Find where the given text appears and provide that cell's center as (x, y) coordinate. 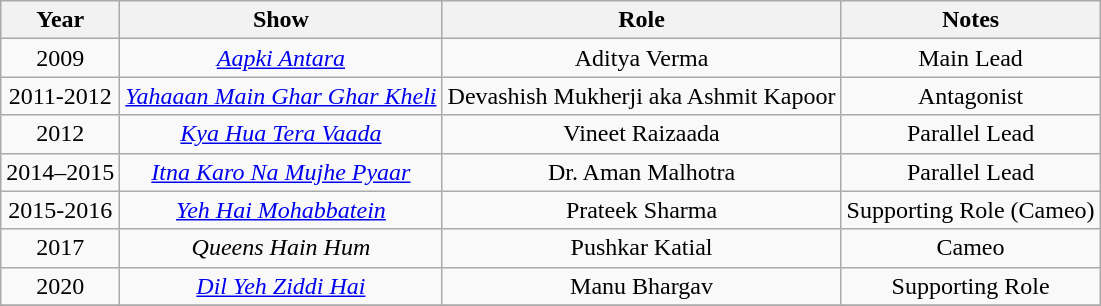
Antagonist (970, 96)
2009 (60, 58)
Vineet Raizaada (642, 134)
2014–2015 (60, 172)
Dr. Aman Malhotra (642, 172)
Itna Karo Na Mujhe Pyaar (281, 172)
Queens Hain Hum (281, 248)
Dil Yeh Ziddi Hai (281, 286)
2015-2016 (60, 210)
Kya Hua Tera Vaada (281, 134)
2017 (60, 248)
Main Lead (970, 58)
2020 (60, 286)
Yeh Hai Mohabbatein (281, 210)
Supporting Role (Cameo) (970, 210)
Year (60, 20)
Supporting Role (970, 286)
Prateek Sharma (642, 210)
2012 (60, 134)
Aapki Antara (281, 58)
Devashish Mukherji aka Ashmit Kapoor (642, 96)
Show (281, 20)
Role (642, 20)
Pushkar Katial (642, 248)
2011-2012 (60, 96)
Notes (970, 20)
Manu Bhargav (642, 286)
Cameo (970, 248)
Aditya Verma (642, 58)
Yahaaan Main Ghar Ghar Kheli (281, 96)
